Provide the (X, Y) coordinate of the cell's center where the given text is located.  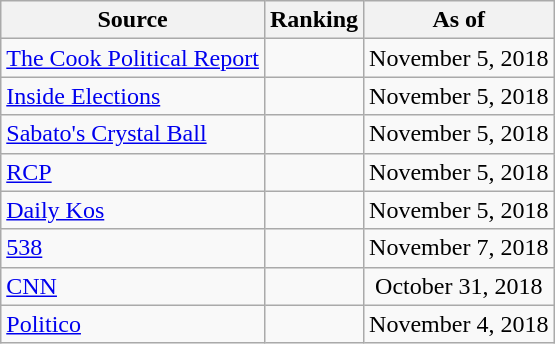
October 31, 2018 (459, 286)
538 (133, 248)
CNN (133, 286)
Sabato's Crystal Ball (133, 134)
The Cook Political Report (133, 58)
Source (133, 20)
Ranking (314, 20)
November 4, 2018 (459, 324)
As of (459, 20)
RCP (133, 172)
Politico (133, 324)
Daily Kos (133, 210)
November 7, 2018 (459, 248)
Inside Elections (133, 96)
